Find where the given text appears and provide that cell's center as [X, Y] coordinate. 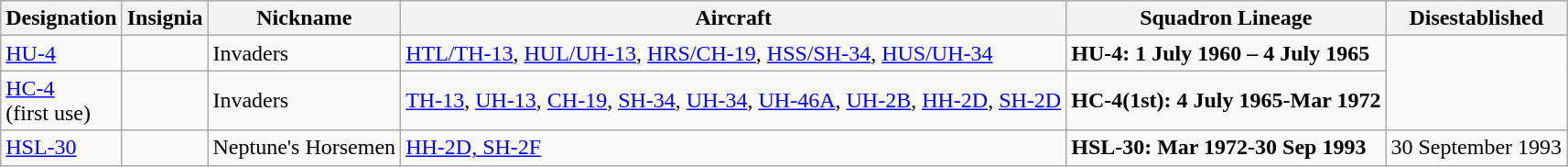
HSL-30 [61, 148]
Insignia [165, 18]
Aircraft [734, 18]
HU-4 [61, 53]
Nickname [304, 18]
HC-4(first use) [61, 101]
HSL-30: Mar 1972-30 Sep 1993 [1227, 148]
Disestablished [1476, 18]
Squadron Lineage [1227, 18]
HC-4(1st): 4 July 1965-Mar 1972 [1227, 101]
30 September 1993 [1476, 148]
HTL/TH-13, HUL/UH-13, HRS/CH-19, HSS/SH-34, HUS/UH-34 [734, 53]
HU-4: 1 July 1960 – 4 July 1965 [1227, 53]
HH-2D, SH-2F [734, 148]
Designation [61, 18]
TH-13, UH-13, CH-19, SH-34, UH-34, UH-46A, UH-2B, HH-2D, SH-2D [734, 101]
Neptune's Horsemen [304, 148]
